Find where the given text appears and provide that cell's center as [X, Y] coordinate. 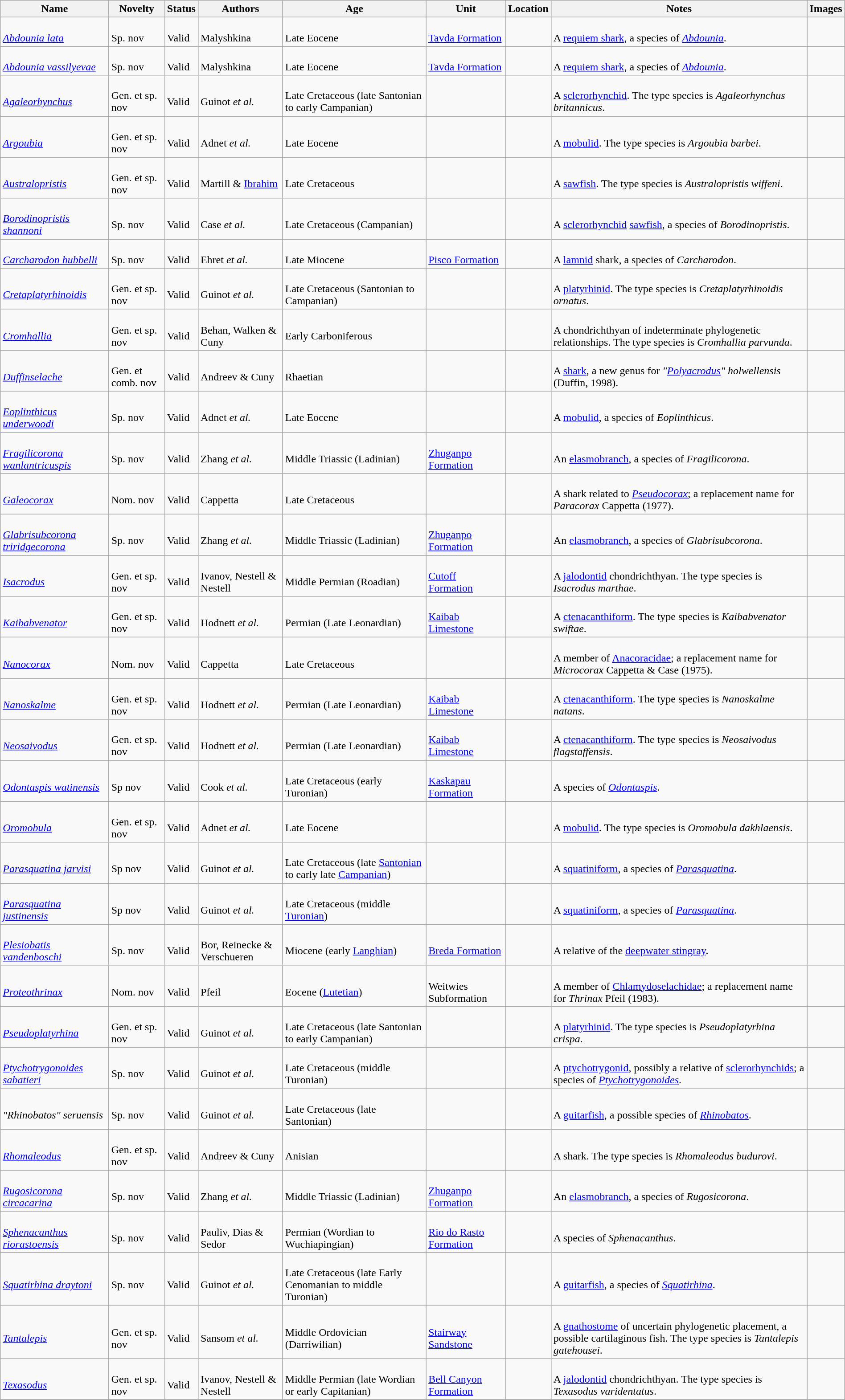
Late Cretaceous (late Early Cenomanian to middle Turonian) [354, 1279]
Notes [679, 9]
A mobulid. The type species is Argoubia barbei. [679, 137]
A relative of the deepwater stingray. [679, 945]
A ctenacanthiform. The type species is Nanoskalme natans. [679, 699]
Novelty [136, 9]
Middle Ordovician (Darriwilian) [354, 1332]
Texasodus [54, 1379]
Bor, Reinecke & Verschueren [240, 945]
Martill & Ibrahim [240, 178]
Duffinselache [54, 371]
Gen. et comb. nov [136, 371]
Permian (Wordian to Wuchiapingian) [354, 1232]
Sphenacanthus riorastoensis [54, 1232]
Anisian [354, 1150]
Cutoff Formation [466, 576]
A ctenacanthiform. The type species is Kaibabvenator swiftae. [679, 617]
Stairway Sandstone [466, 1332]
A guitarfish, a possible species of Rhinobatos. [679, 1109]
Nanoskalme [54, 699]
A sclerorhynchid. The type species is Agaleorhynchus britannicus. [679, 96]
Unit [466, 9]
A species of Sphenacanthus. [679, 1232]
Tantalepis [54, 1332]
Nanocorax [54, 658]
A sclerorhynchid sawfish, a species of Borodinopristis. [679, 219]
Early Carboniferous [354, 330]
Australopristis [54, 178]
Middle Permian (Roadian) [354, 576]
Kaskapau Formation [466, 781]
Pauliv, Dias & Sedor [240, 1232]
Rhomaleodus [54, 1150]
Sansom et al. [240, 1332]
Abdounia lata [54, 32]
Rio do Rasto Formation [466, 1232]
Galeocorax [54, 494]
Rhaetian [354, 371]
Late Miocene [354, 254]
Cretaplatyrhinoidis [54, 289]
A mobulid, a species of Eoplinthicus. [679, 412]
A lamnid shark, a species of Carcharodon. [679, 254]
Breda Formation [466, 945]
An elasmobranch, a species of Fragilicorona. [679, 453]
Bell Canyon Formation [466, 1379]
Name [54, 9]
A shark. The type species is Rhomaleodus budurovi. [679, 1150]
Rugosicorona circacarina [54, 1191]
Abdounia vassilyevae [54, 61]
A jalodontid chondrichthyan. The type species is Texasodus varidentatus. [679, 1379]
Cook et al. [240, 781]
A sawfish. The type species is Australopristis wiffeni. [679, 178]
Case et al. [240, 219]
A gnathostome of uncertain phylogenetic placement, a possible cartilaginous fish. The type species is Tantalepis gatehousei. [679, 1332]
Late Cretaceous (late Santonian to early late Campanian) [354, 863]
Late Cretaceous (early Turonian) [354, 781]
Late Cretaceous (Campanian) [354, 219]
Argoubia [54, 137]
Parasquatina jarvisi [54, 863]
A jalodontid chondrichthyan. The type species is Isacrodus marthae. [679, 576]
A species of Odontaspis. [679, 781]
Kaibabvenator [54, 617]
Miocene (early Langhian) [354, 945]
Borodinopristis shannoni [54, 219]
Plesiobatis vandenboschi [54, 945]
Ehret et al. [240, 254]
Images [826, 9]
A guitarfish, a species of Squatirhina. [679, 1279]
Late Cretaceous (late Santonian) [354, 1109]
Neosaivodus [54, 740]
Carcharodon hubbelli [54, 254]
Pisco Formation [466, 254]
A platyrhinid. The type species is Pseudoplatyrhina crispa. [679, 1027]
A ctenacanthiform. The type species is Neosaivodus flagstaffensis. [679, 740]
Squatirhina draytoni [54, 1279]
A shark, a new genus for "Polyacrodus" holwellensis (Duffin, 1998). [679, 371]
Late Cretaceous (Santonian to Campanian) [354, 289]
Pfeil [240, 986]
A shark related to Pseudocorax; a replacement name for Paracorax Cappetta (1977). [679, 494]
An elasmobranch, a species of Rugosicorona. [679, 1191]
Ptychotrygonoides sabatieri [54, 1068]
Pseudoplatyrhina [54, 1027]
An elasmobranch, a species of Glabrisubcorona. [679, 535]
Odontaspis watinensis [54, 781]
Agaleorhynchus [54, 96]
Status [181, 9]
Eoplinthicus underwoodi [54, 412]
Fragilicorona wanlantricuspis [54, 453]
A platyrhinid. The type species is Cretaplatyrhinoidis ornatus. [679, 289]
A member of Anacoracidae; a replacement name for Microcorax Cappetta & Case (1975). [679, 658]
Proteothrinax [54, 986]
Cromhallia [54, 330]
Isacrodus [54, 576]
A ptychotrygonid, possibly a relative of sclerorhynchids; a species of Ptychotrygonoides. [679, 1068]
Location [529, 9]
Weitwies Subformation [466, 986]
A member of Chlamydoselachidae; a replacement name for Thrinax Pfeil (1983). [679, 986]
Eocene (Lutetian) [354, 986]
Behan, Walken & Cuny [240, 330]
A chondrichthyan of indeterminate phylogenetic relationships. The type species is Cromhallia parvunda. [679, 330]
A mobulid. The type species is Oromobula dakhlaensis. [679, 822]
"Rhinobatos" seruensis [54, 1109]
Glabrisubcorona triridgecorona [54, 535]
Parasquatina justinensis [54, 904]
Authors [240, 9]
Middle Permian (late Wordian or early Capitanian) [354, 1379]
Oromobula [54, 822]
Age [354, 9]
